Provide the (X, Y) coordinate of the cell's center where the given text is located.  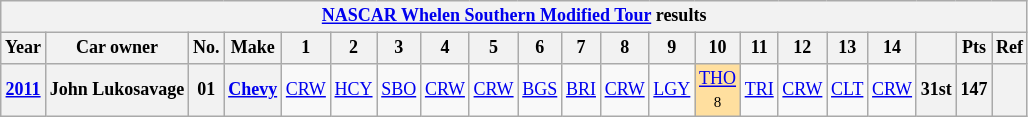
31st (936, 90)
13 (848, 48)
4 (446, 48)
147 (974, 90)
BRI (582, 90)
10 (718, 48)
BGS (540, 90)
SBO (399, 90)
Chevy (253, 90)
9 (672, 48)
2 (354, 48)
Ref (1010, 48)
THO8 (718, 90)
14 (892, 48)
No. (206, 48)
John Lukosavage (116, 90)
Car owner (116, 48)
01 (206, 90)
TRI (759, 90)
7 (582, 48)
2011 (24, 90)
LGY (672, 90)
5 (494, 48)
Year (24, 48)
8 (624, 48)
HCY (354, 90)
6 (540, 48)
1 (306, 48)
NASCAR Whelen Southern Modified Tour results (514, 16)
3 (399, 48)
CLT (848, 90)
Make (253, 48)
12 (802, 48)
Pts (974, 48)
11 (759, 48)
